Find where the given text appears and provide that cell's center as [X, Y] coordinate. 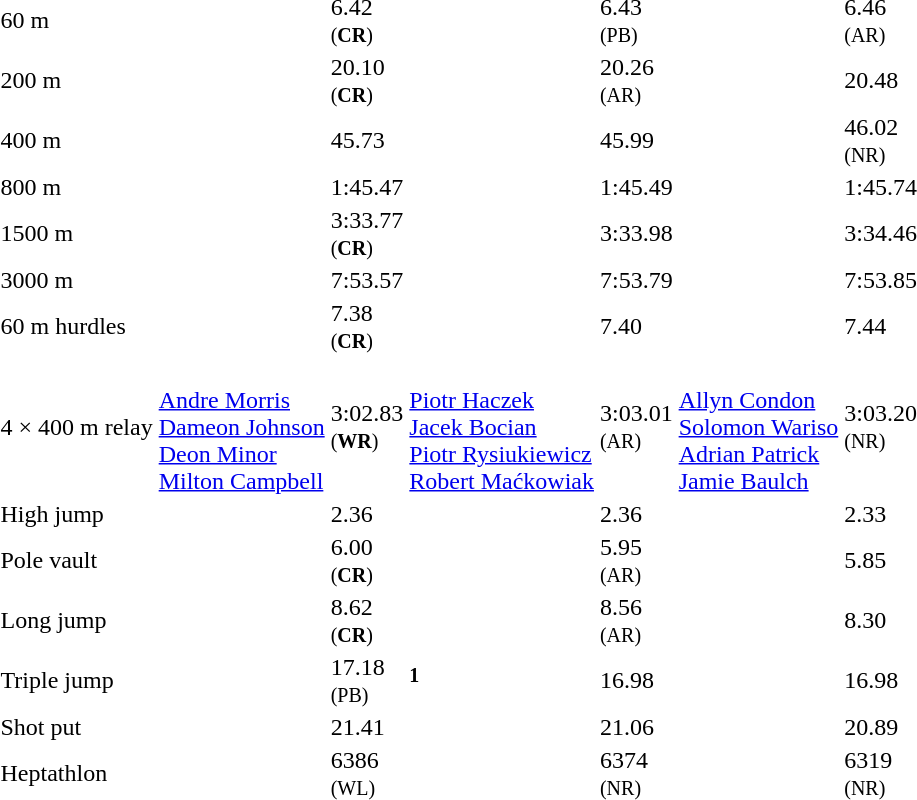
17.18(PB) [367, 680]
3:02.83(WR) [367, 427]
7:53.79 [636, 280]
Allyn CondonSolomon WarisoAdrian PatrickJamie Baulch [758, 427]
8.56(AR) [636, 620]
1 [502, 680]
Andre MorrisDameon JohnsonDeon MinorMilton Campbell [242, 427]
45.73 [367, 140]
1:45.47 [367, 187]
6.00(CR) [367, 560]
3:33.77(CR) [367, 234]
5.95(AR) [636, 560]
20.26(AR) [636, 80]
7.38(CR) [367, 326]
3:03.01(AR) [636, 427]
7:53.57 [367, 280]
21.06 [636, 727]
16.98 [636, 680]
45.99 [636, 140]
7.40 [636, 326]
20.10(CR) [367, 80]
8.62(CR) [367, 620]
1:45.49 [636, 187]
Piotr HaczekJacek BocianPiotr RysiukiewiczRobert Maćkowiak [502, 427]
21.41 [367, 727]
3:33.98 [636, 234]
